Return the [x, y] coordinate for the center point of the cell that contains the specified text.  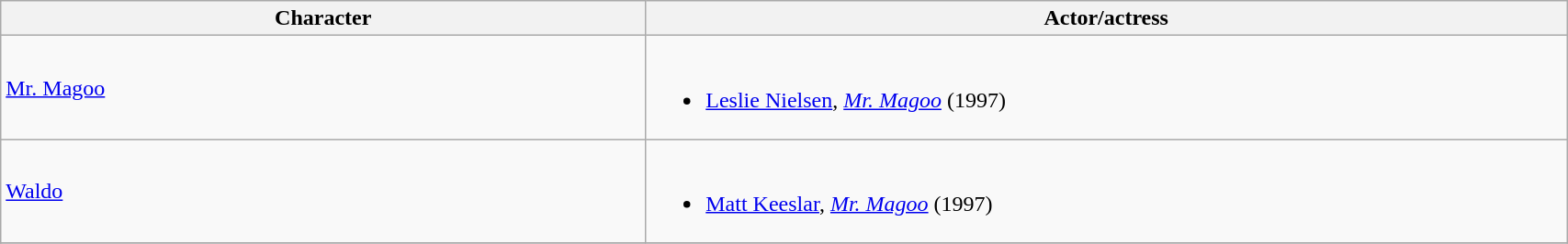
Matt Keeslar, Mr. Magoo (1997) [1106, 191]
Mr. Magoo [323, 88]
Leslie Nielsen, Mr. Magoo (1997) [1106, 88]
Character [323, 18]
Actor/actress [1106, 18]
Waldo [323, 191]
